Locate the cell with the specified text and output its [X, Y] center coordinate. 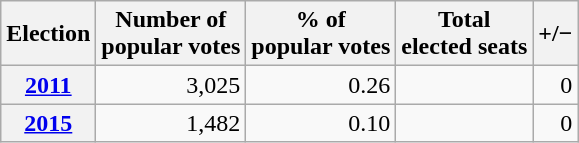
Election [48, 34]
+/− [556, 34]
2011 [48, 85]
Totalelected seats [464, 34]
1,482 [171, 123]
2015 [48, 123]
3,025 [171, 85]
Number ofpopular votes [171, 34]
% ofpopular votes [321, 34]
0.10 [321, 123]
0.26 [321, 85]
